From the cell containing the given text, extract its center point as (x, y) coordinate. 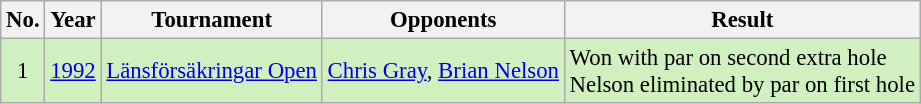
Won with par on second extra holeNelson eliminated by par on first hole (742, 72)
Year (73, 20)
Länsförsäkringar Open (212, 72)
Chris Gray, Brian Nelson (443, 72)
Tournament (212, 20)
Opponents (443, 20)
Result (742, 20)
No. (23, 20)
1 (23, 72)
1992 (73, 72)
